Identify which cell holds the provided text, then report its [X, Y] central coordinate. 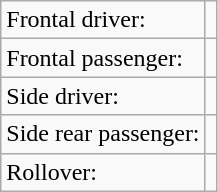
Frontal passenger: [103, 58]
Rollover: [103, 172]
Frontal driver: [103, 20]
Side driver: [103, 96]
Side rear passenger: [103, 134]
